Detect which cell encompasses the target text, then output its (X, Y) center coordinate. 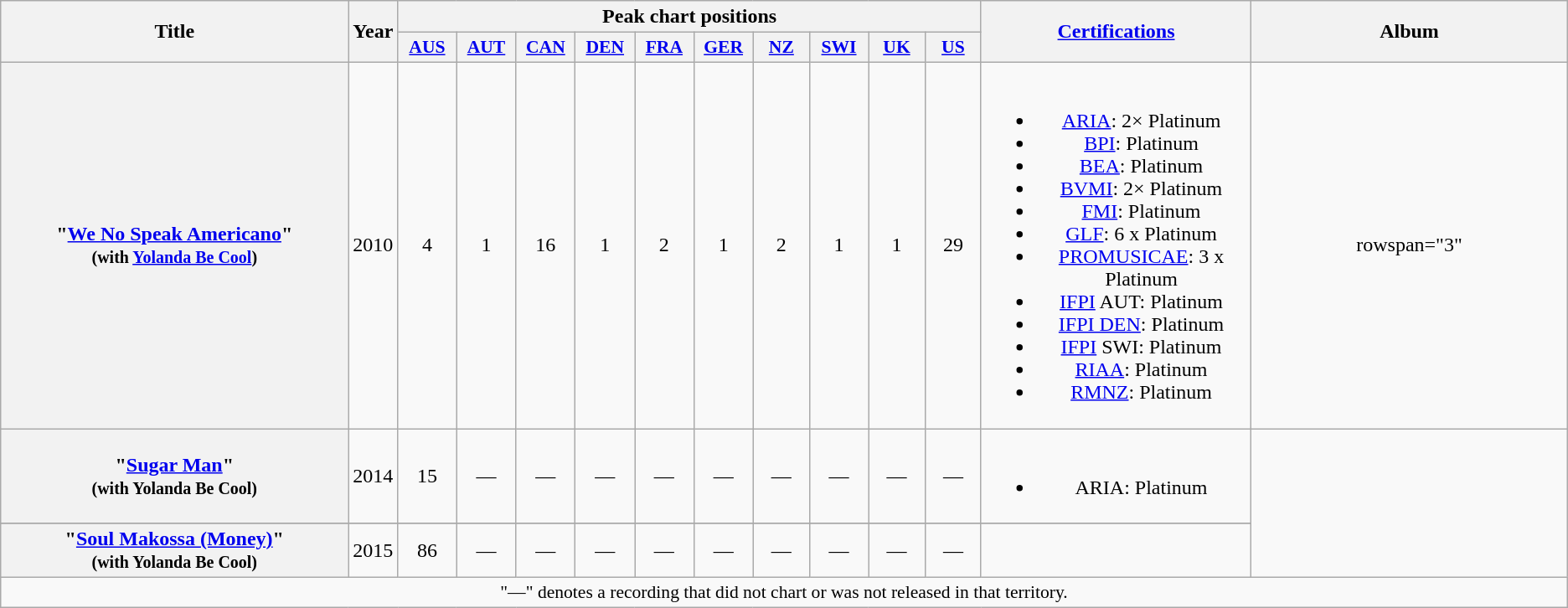
Album (1410, 32)
NZ (781, 48)
Peak chart positions (689, 17)
2014 (374, 476)
2010 (374, 245)
"Soul Makossa (Money)"(with Yolanda Be Cool) (174, 551)
Year (374, 32)
Title (174, 32)
ARIA: Platinum (1116, 476)
US (953, 48)
"—" denotes a recording that did not chart or was not released in that territory. (784, 593)
16 (546, 245)
4 (427, 245)
"Sugar Man"(with Yolanda Be Cool) (174, 476)
SWI (839, 48)
GER (724, 48)
AUS (427, 48)
29 (953, 245)
AUT (486, 48)
UK (897, 48)
"We No Speak Americano"(with Yolanda Be Cool) (174, 245)
86 (427, 551)
2015 (374, 551)
Certifications (1116, 32)
rowspan="3" (1410, 245)
FRA (664, 48)
15 (427, 476)
DEN (605, 48)
CAN (546, 48)
